Scan for the cell matching the given text and deliver its [X, Y] coordinate at center. 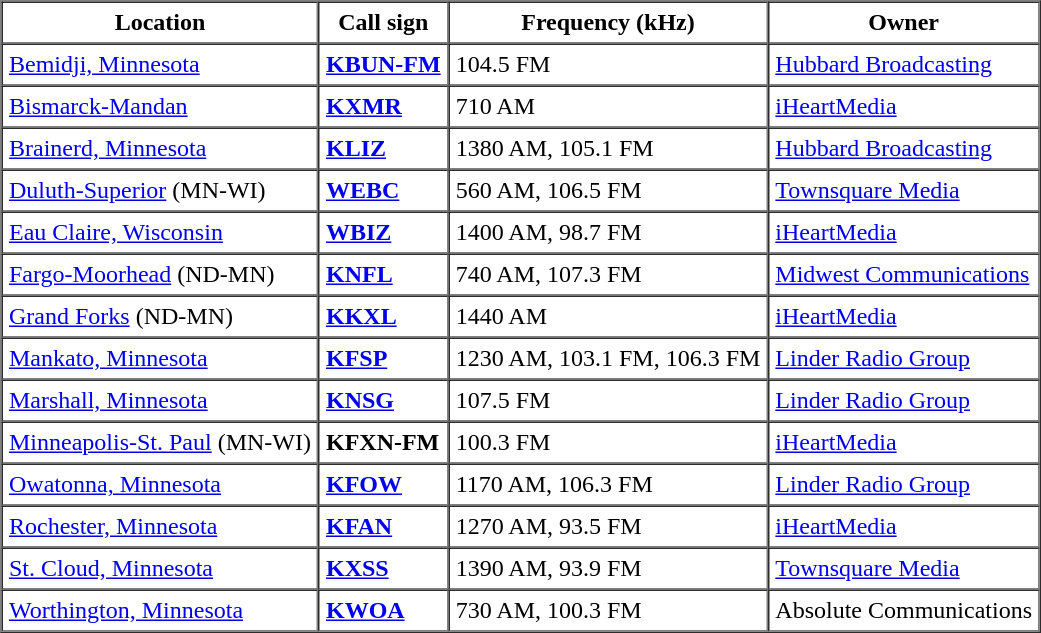
Call sign [383, 23]
1270 AM, 93.5 FM [608, 527]
Midwest Communications [904, 275]
WBIZ [383, 233]
KXSS [383, 569]
KFAN [383, 527]
KWOA [383, 611]
KLIZ [383, 149]
104.5 FM [608, 65]
740 AM, 107.3 FM [608, 275]
WEBC [383, 191]
Location [160, 23]
Rochester, Minnesota [160, 527]
Brainerd, Minnesota [160, 149]
KXMR [383, 107]
Duluth-Superior (MN-WI) [160, 191]
KKXL [383, 317]
1380 AM, 105.1 FM [608, 149]
710 AM [608, 107]
Frequency (kHz) [608, 23]
Marshall, Minnesota [160, 401]
1440 AM [608, 317]
107.5 FM [608, 401]
Absolute Communications [904, 611]
1170 AM, 106.3 FM [608, 485]
Owatonna, Minnesota [160, 485]
Bismarck-Mandan [160, 107]
Fargo-Moorhead (ND-MN) [160, 275]
Grand Forks (ND-MN) [160, 317]
1230 AM, 103.1 FM, 106.3 FM [608, 359]
Eau Claire, Wisconsin [160, 233]
100.3 FM [608, 443]
Mankato, Minnesota [160, 359]
KNSG [383, 401]
Owner [904, 23]
1390 AM, 93.9 FM [608, 569]
KNFL [383, 275]
KBUN-FM [383, 65]
Bemidji, Minnesota [160, 65]
KFOW [383, 485]
730 AM, 100.3 FM [608, 611]
KFSP [383, 359]
KFXN-FM [383, 443]
560 AM, 106.5 FM [608, 191]
St. Cloud, Minnesota [160, 569]
Minneapolis-St. Paul (MN-WI) [160, 443]
1400 AM, 98.7 FM [608, 233]
Worthington, Minnesota [160, 611]
